Output the [X, Y] coordinate of the center of the cell containing the given text.  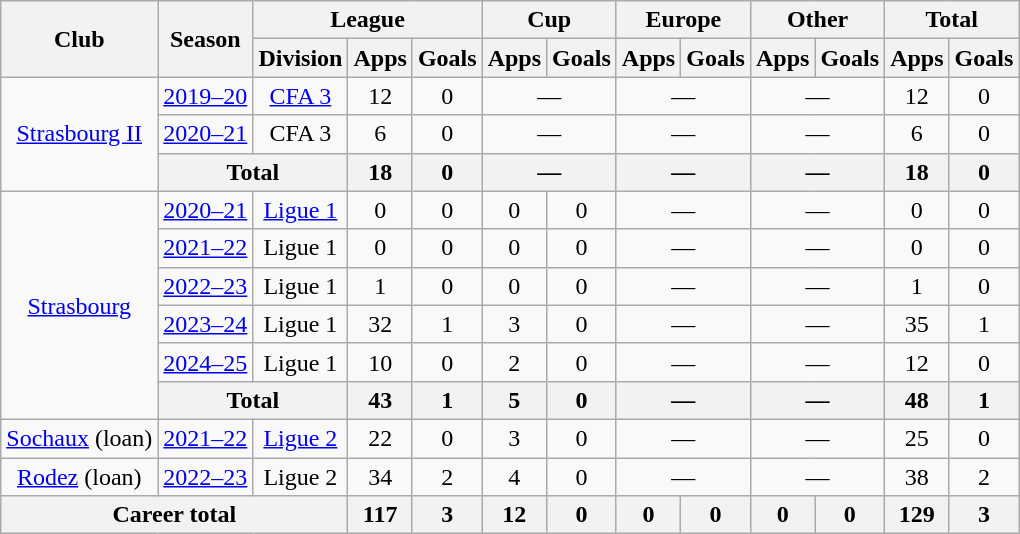
5 [514, 400]
10 [380, 362]
Division [300, 58]
2019–20 [206, 96]
117 [380, 515]
32 [380, 324]
Season [206, 39]
Rodez (loan) [80, 477]
4 [514, 477]
Strasbourg [80, 305]
Sochaux (loan) [80, 438]
43 [380, 400]
Europe [683, 20]
22 [380, 438]
25 [917, 438]
129 [917, 515]
League [368, 20]
34 [380, 477]
Other [817, 20]
38 [917, 477]
2024–25 [206, 362]
2023–24 [206, 324]
Career total [174, 515]
Club [80, 39]
Strasbourg II [80, 134]
Cup [549, 20]
48 [917, 400]
35 [917, 324]
